Determine the [x, y] coordinate at the center of the cell enclosing the given text.  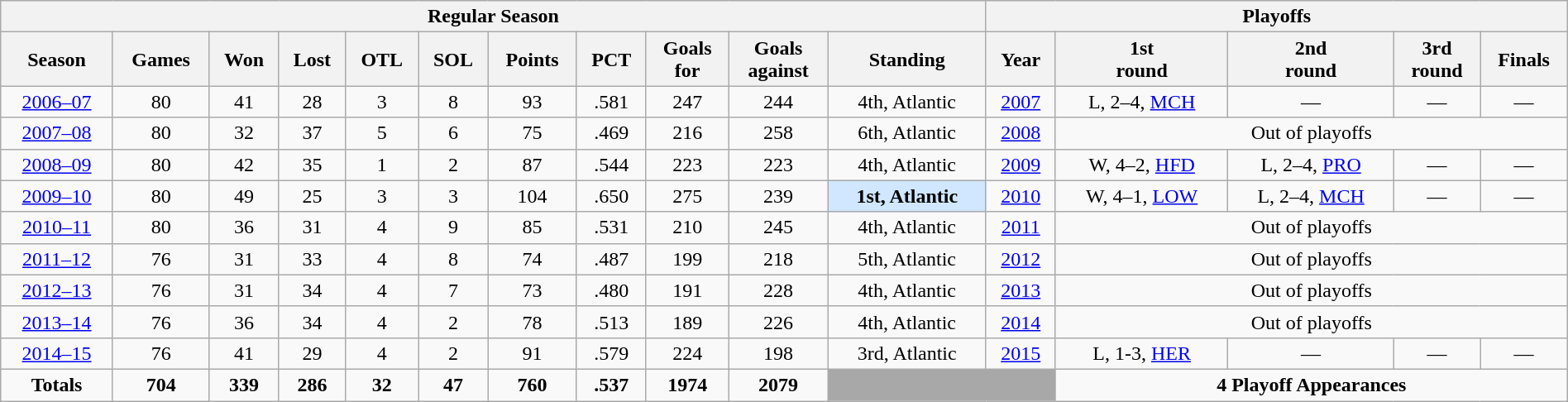
6th, Atlantic [906, 133]
199 [686, 259]
28 [312, 102]
93 [533, 102]
275 [686, 196]
2008 [1021, 133]
1stround [1141, 60]
286 [312, 385]
91 [533, 353]
2009–10 [57, 196]
2011–12 [57, 259]
49 [244, 196]
2013 [1021, 290]
4 Playoff Appearances [1312, 385]
L, 2–4, PRO [1311, 165]
2014–15 [57, 353]
29 [312, 353]
2014 [1021, 322]
35 [312, 165]
1 [382, 165]
85 [533, 227]
37 [312, 133]
SOL [453, 60]
87 [533, 165]
Won [244, 60]
33 [312, 259]
2013–14 [57, 322]
218 [778, 259]
1st, Atlantic [906, 196]
.480 [611, 290]
7 [453, 290]
Points [533, 60]
2010 [1021, 196]
Season [57, 60]
74 [533, 259]
2010–11 [57, 227]
47 [453, 385]
2ndround [1311, 60]
W, 4–1, LOW [1141, 196]
2007–08 [57, 133]
760 [533, 385]
.650 [611, 196]
244 [778, 102]
226 [778, 322]
Standing [906, 60]
.537 [611, 385]
5 [382, 133]
Games [160, 60]
224 [686, 353]
3rdround [1437, 60]
2012 [1021, 259]
2007 [1021, 102]
247 [686, 102]
.487 [611, 259]
6 [453, 133]
189 [686, 322]
2006–07 [57, 102]
PCT [611, 60]
258 [778, 133]
2008–09 [57, 165]
239 [778, 196]
.531 [611, 227]
OTL [382, 60]
78 [533, 322]
.469 [611, 133]
75 [533, 133]
Playoffs [1277, 17]
.579 [611, 353]
Lost [312, 60]
2012–13 [57, 290]
104 [533, 196]
3rd, Atlantic [906, 353]
2009 [1021, 165]
.581 [611, 102]
2079 [778, 385]
5th, Atlantic [906, 259]
1974 [686, 385]
339 [244, 385]
704 [160, 385]
Goalsfor [686, 60]
W, 4–2, HFD [1141, 165]
216 [686, 133]
198 [778, 353]
191 [686, 290]
Regular Season [493, 17]
L, 1-3, HER [1141, 353]
9 [453, 227]
245 [778, 227]
228 [778, 290]
Year [1021, 60]
42 [244, 165]
.544 [611, 165]
.513 [611, 322]
210 [686, 227]
2011 [1021, 227]
Goalsagainst [778, 60]
2015 [1021, 353]
25 [312, 196]
Totals [57, 385]
73 [533, 290]
Finals [1523, 60]
